Output the (x, y) coordinate of the center of the cell containing the given text.  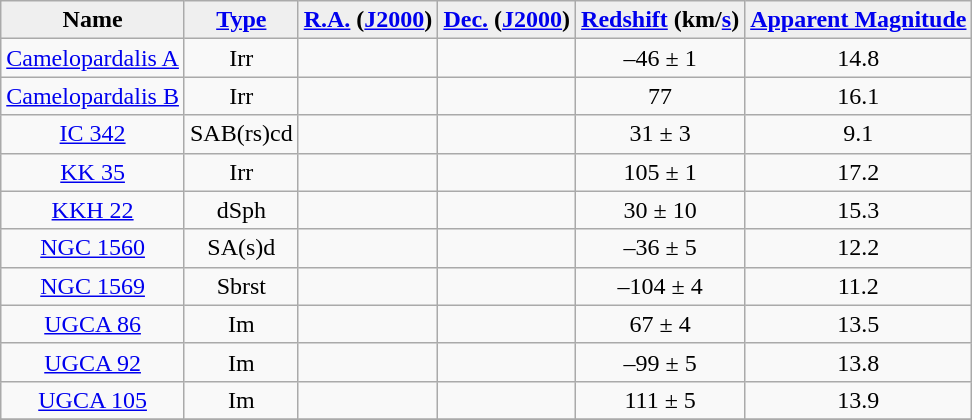
13.9 (858, 400)
111 ± 5 (660, 400)
SAB(rs)cd (241, 134)
Sbrst (241, 286)
–46 ± 1 (660, 58)
13.8 (858, 362)
67 ± 4 (660, 324)
Apparent Magnitude (858, 20)
Camelopardalis B (93, 96)
16.1 (858, 96)
UGCA 105 (93, 400)
11.2 (858, 286)
KKH 22 (93, 210)
UGCA 92 (93, 362)
–36 ± 5 (660, 248)
UGCA 86 (93, 324)
12.2 (858, 248)
NGC 1560 (93, 248)
NGC 1569 (93, 286)
–104 ± 4 (660, 286)
–99 ± 5 (660, 362)
Type (241, 20)
105 ± 1 (660, 172)
9.1 (858, 134)
dSph (241, 210)
30 ± 10 (660, 210)
R.A. (J2000) (368, 20)
Name (93, 20)
77 (660, 96)
15.3 (858, 210)
SA(s)d (241, 248)
Redshift (km/s) (660, 20)
31 ± 3 (660, 134)
13.5 (858, 324)
Dec. (J2000) (507, 20)
Camelopardalis A (93, 58)
14.8 (858, 58)
IC 342 (93, 134)
17.2 (858, 172)
KK 35 (93, 172)
